Extract the (x, y) coordinate from the center of the cell holding the provided text.  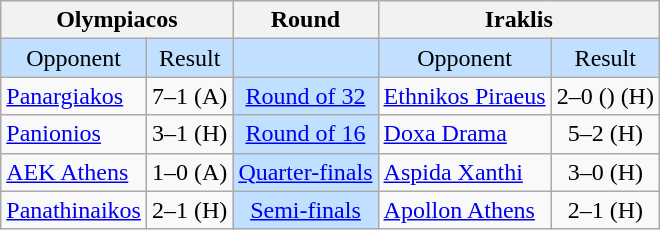
AEK Athens (74, 172)
Quarter-finals (306, 172)
2–0 () (H) (605, 96)
Panionios (74, 134)
Round of 16 (306, 134)
Apollon Athens (464, 210)
5–2 (H) (605, 134)
3–0 (H) (605, 172)
Ethnikos Piraeus (464, 96)
Round of 32 (306, 96)
3–1 (H) (189, 134)
7–1 (A) (189, 96)
Round (306, 20)
Panathinaikos (74, 210)
Doxa Drama (464, 134)
Iraklis (518, 20)
1–0 (A) (189, 172)
Olympiacos (117, 20)
Aspida Xanthi (464, 172)
Panargiakos (74, 96)
Semi-finals (306, 210)
